Locate the cell with the specified text and output its [X, Y] center coordinate. 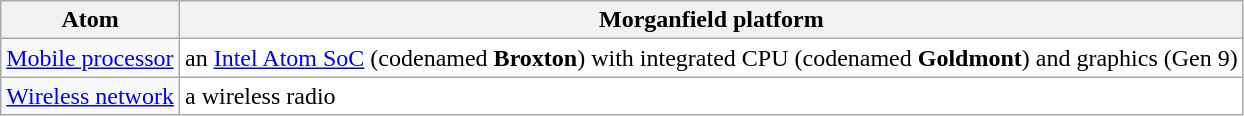
a wireless radio [711, 96]
Morganfield platform [711, 20]
an Intel Atom SoC (codenamed Broxton) with integrated CPU (codenamed Goldmont) and graphics (Gen 9) [711, 58]
Mobile processor [90, 58]
Wireless network [90, 96]
Atom [90, 20]
